Pinpoint the cell where the given text exists, returning its [x, y] midpoint coordinate. 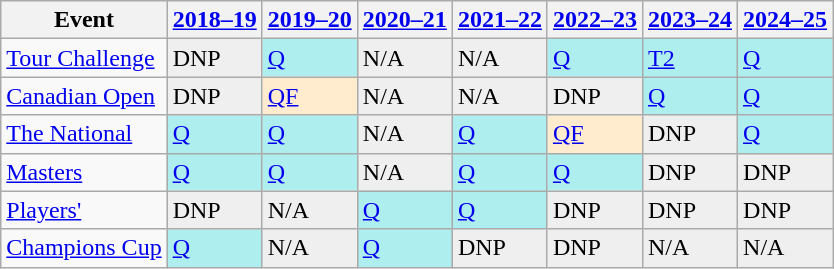
2020–21 [404, 20]
The National [84, 134]
Masters [84, 172]
T2 [690, 58]
Event [84, 20]
2018–19 [214, 20]
2024–25 [786, 20]
Players' [84, 210]
Canadian Open [84, 96]
2022–23 [594, 20]
2019–20 [310, 20]
Champions Cup [84, 248]
Tour Challenge [84, 58]
2023–24 [690, 20]
2021–22 [500, 20]
